Return [X, Y] of the center of cell containing provided text 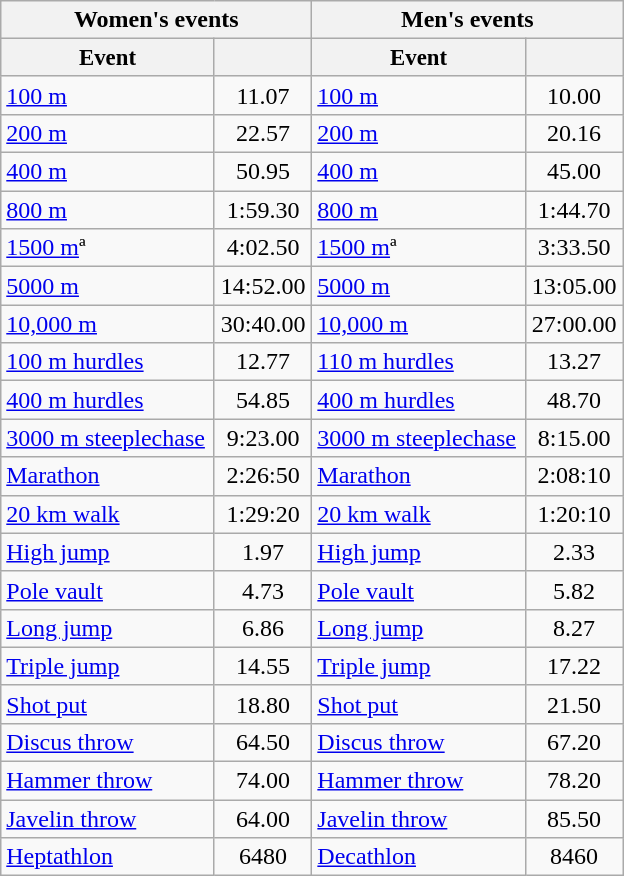
12.77 [263, 362]
Men's events [468, 20]
14.55 [263, 666]
21.50 [574, 704]
30:40.00 [263, 324]
50.95 [263, 172]
3:33.50 [574, 248]
17.22 [574, 666]
1:29:20 [263, 514]
22.57 [263, 133]
10.00 [574, 95]
4:02.50 [263, 248]
54.85 [263, 400]
100 m hurdles [108, 362]
Women's events [156, 20]
4.73 [263, 590]
45.00 [574, 172]
74.00 [263, 781]
78.20 [574, 781]
67.20 [574, 742]
1:44.70 [574, 210]
48.70 [574, 400]
64.50 [263, 742]
27:00.00 [574, 324]
18.80 [263, 704]
8.27 [574, 628]
Heptathlon [108, 857]
13:05.00 [574, 286]
14:52.00 [263, 286]
2:08:10 [574, 476]
8460 [574, 857]
1:59.30 [263, 210]
Decathlon [419, 857]
13.27 [574, 362]
6480 [263, 857]
6.86 [263, 628]
2:26:50 [263, 476]
9:23.00 [263, 438]
1.97 [263, 552]
2.33 [574, 552]
110 m hurdles [419, 362]
8:15.00 [574, 438]
1:20:10 [574, 514]
11.07 [263, 95]
20.16 [574, 133]
5.82 [574, 590]
64.00 [263, 819]
85.50 [574, 819]
